Provide the (x, y) coordinate of the cell's center where the given text is located.  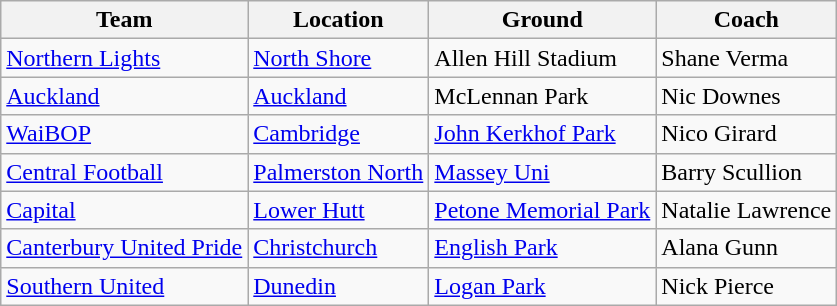
John Kerkhof Park (542, 134)
McLennan Park (542, 96)
Central Football (124, 172)
Logan Park (542, 286)
Coach (746, 20)
WaiBOP (124, 134)
Allen Hill Stadium (542, 58)
Shane Verma (746, 58)
Nic Downes (746, 96)
Location (338, 20)
Barry Scullion (746, 172)
Lower Hutt (338, 210)
Ground (542, 20)
Northern Lights (124, 58)
North Shore (338, 58)
Palmerston North (338, 172)
Nick Pierce (746, 286)
Petone Memorial Park (542, 210)
Alana Gunn (746, 248)
Massey Uni (542, 172)
Team (124, 20)
Nico Girard (746, 134)
Capital (124, 210)
Cambridge (338, 134)
English Park (542, 248)
Southern United (124, 286)
Canterbury United Pride (124, 248)
Dunedin (338, 286)
Natalie Lawrence (746, 210)
Christchurch (338, 248)
